Determine the [X, Y] coordinate at the center of the cell enclosing the given text.  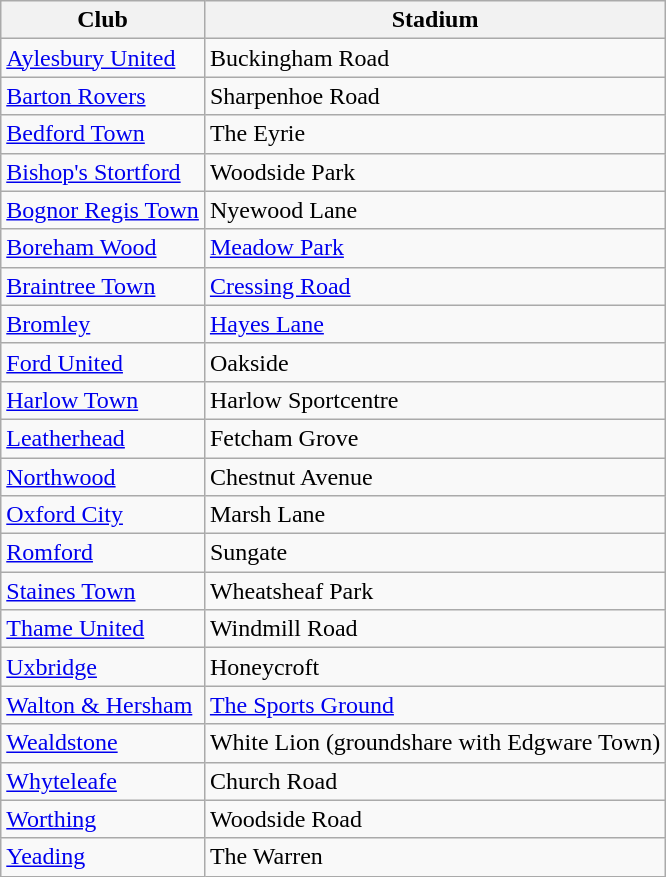
Sungate [434, 553]
Thame United [103, 629]
Staines Town [103, 591]
Bromley [103, 324]
Hayes Lane [434, 324]
Ford United [103, 362]
Wealdstone [103, 743]
Braintree Town [103, 286]
Cressing Road [434, 286]
Nyewood Lane [434, 210]
The Sports Ground [434, 705]
Oakside [434, 362]
Meadow Park [434, 248]
Barton Rovers [103, 96]
Sharpenhoe Road [434, 96]
Walton & Hersham [103, 705]
Bognor Regis Town [103, 210]
Woodside Road [434, 819]
Marsh Lane [434, 515]
Fetcham Grove [434, 438]
Buckingham Road [434, 58]
Church Road [434, 781]
Harlow Town [103, 400]
Whyteleafe [103, 781]
Yeading [103, 857]
Woodside Park [434, 172]
Oxford City [103, 515]
Bedford Town [103, 134]
Stadium [434, 20]
White Lion (groundshare with Edgware Town) [434, 743]
Wheatsheaf Park [434, 591]
Harlow Sportcentre [434, 400]
Boreham Wood [103, 248]
Bishop's Stortford [103, 172]
Honeycroft [434, 667]
Aylesbury United [103, 58]
Windmill Road [434, 629]
Romford [103, 553]
Club [103, 20]
The Warren [434, 857]
Uxbridge [103, 667]
Leatherhead [103, 438]
Northwood [103, 477]
The Eyrie [434, 134]
Worthing [103, 819]
Chestnut Avenue [434, 477]
